Search for the cell housing the specified text and yield its (X, Y) center coordinate. 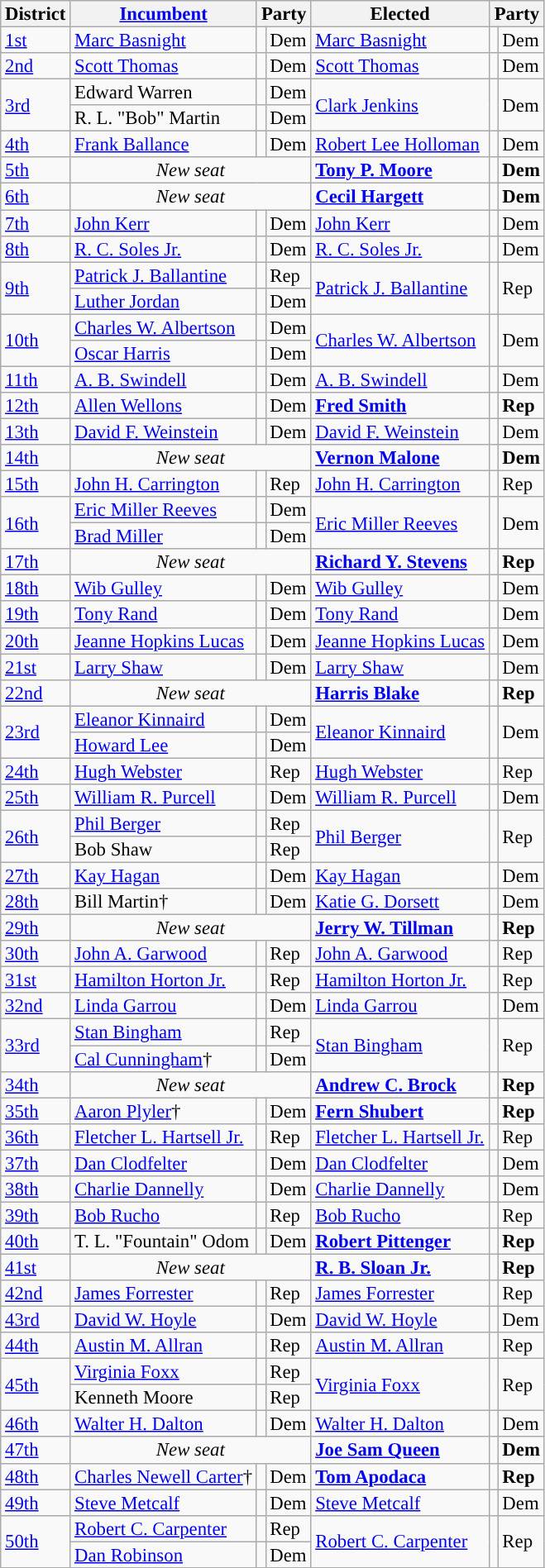
Vernon Malone (400, 458)
47th (36, 1451)
36th (36, 1137)
Frank Ballance (164, 145)
49th (36, 1503)
44th (36, 1346)
45th (36, 1385)
15th (36, 484)
Allen Wellons (164, 406)
Aaron Plyler† (164, 1111)
22nd (36, 693)
Incumbent (164, 14)
Bill Martin† (164, 902)
12th (36, 406)
39th (36, 1215)
Edward Warren (164, 93)
16th (36, 522)
23rd (36, 732)
1st (36, 41)
Robert Pittenger (400, 1242)
27th (36, 876)
7th (36, 223)
Robert Lee Holloman (400, 145)
Cal Cunningham† (164, 1059)
Luther Jordan (164, 301)
20th (36, 641)
2nd (36, 66)
41st (36, 1267)
5th (36, 170)
Andrew C. Brock (400, 1084)
Howard Lee (164, 746)
31st (36, 980)
30th (36, 954)
Clark Jenkins (400, 106)
Tony P. Moore (400, 170)
10th (36, 341)
43rd (36, 1320)
Jerry W. Tillman (400, 928)
19th (36, 615)
3rd (36, 106)
Richard Y. Stevens (400, 562)
R. B. Sloan Jr. (400, 1267)
14th (36, 458)
Kenneth Moore (164, 1398)
13th (36, 431)
District (36, 14)
Cecil Hargett (400, 197)
46th (36, 1424)
35th (36, 1111)
Charles Newell Carter† (164, 1476)
Fern Shubert (400, 1111)
Katie G. Dorsett (400, 902)
Oscar Harris (164, 354)
11th (36, 379)
21st (36, 667)
29th (36, 928)
26th (36, 836)
28th (36, 902)
Fred Smith (400, 406)
Tom Apodaca (400, 1476)
18th (36, 589)
Elected (400, 14)
24th (36, 771)
Dan Robinson (164, 1555)
Joe Sam Queen (400, 1451)
17th (36, 562)
6th (36, 197)
38th (36, 1189)
T. L. "Fountain" Odom (164, 1242)
8th (36, 249)
4th (36, 145)
34th (36, 1084)
Bob Shaw (164, 850)
50th (36, 1541)
Brad Miller (164, 536)
40th (36, 1242)
48th (36, 1476)
Harris Blake (400, 693)
32nd (36, 1007)
R. L. "Bob" Martin (164, 118)
37th (36, 1163)
42nd (36, 1294)
33rd (36, 1045)
25th (36, 798)
9th (36, 288)
